Extract the [x, y] coordinate from the center of the cell holding the provided text.  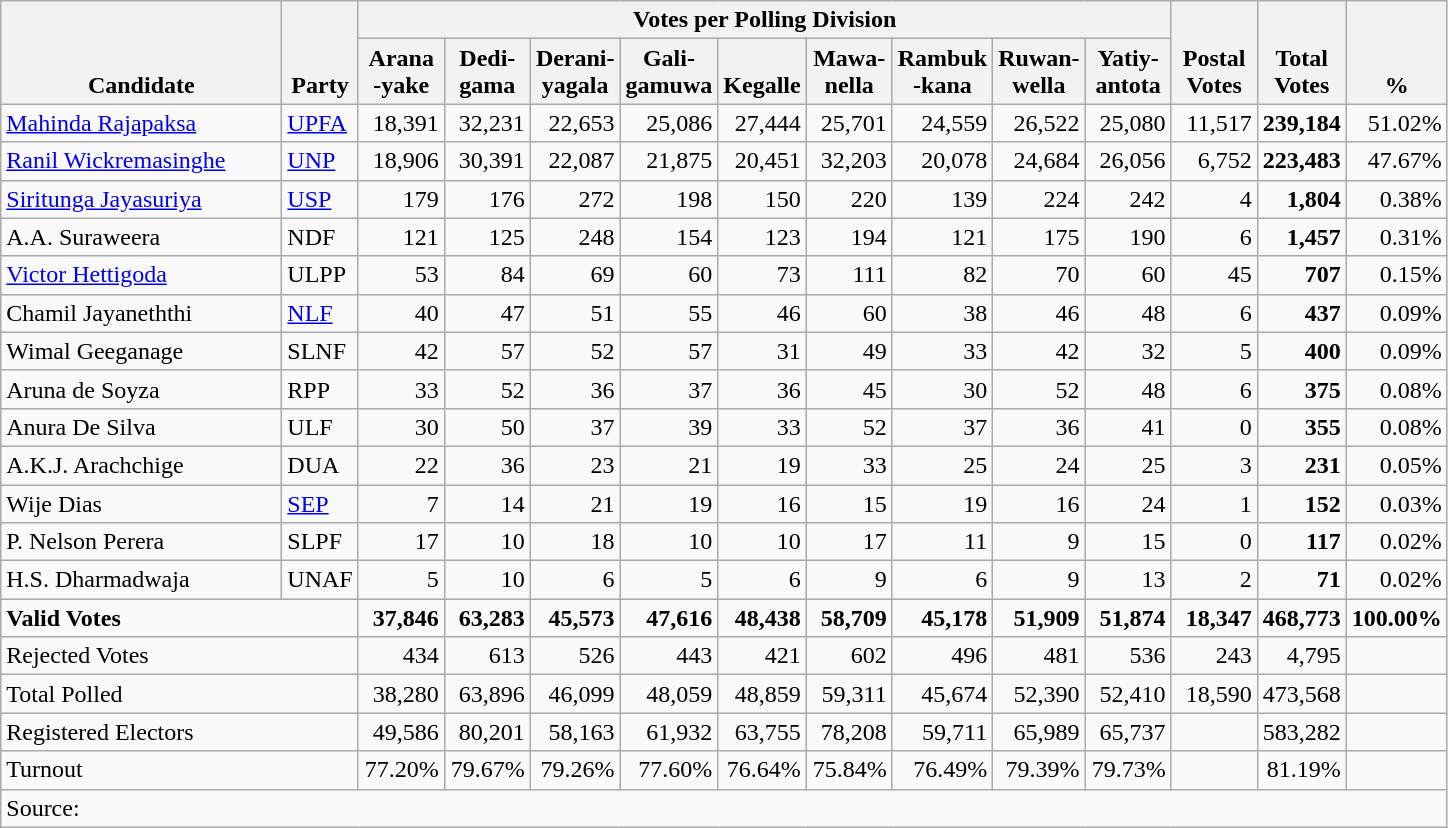
ULF [320, 427]
80,201 [487, 732]
Total Votes [1302, 52]
18 [575, 542]
Arana-yake [401, 72]
70 [1039, 275]
Anura De Silva [142, 427]
UPFA [320, 123]
272 [575, 199]
481 [1039, 656]
24,559 [942, 123]
SEP [320, 503]
52,410 [1128, 694]
100.00% [1396, 618]
26,056 [1128, 161]
32 [1128, 351]
Rejected Votes [180, 656]
38 [942, 313]
45,573 [575, 618]
Dedi-gama [487, 72]
79.73% [1128, 770]
437 [1302, 313]
61,932 [669, 732]
40 [401, 313]
79.67% [487, 770]
434 [401, 656]
152 [1302, 503]
79.39% [1039, 770]
Ruwan-wella [1039, 72]
78,208 [849, 732]
220 [849, 199]
21,875 [669, 161]
71 [1302, 580]
117 [1302, 542]
11,517 [1214, 123]
77.20% [401, 770]
223,483 [1302, 161]
A.K.J. Arachchige [142, 465]
243 [1214, 656]
Votes per Polling Division [764, 20]
400 [1302, 351]
150 [762, 199]
179 [401, 199]
473,568 [1302, 694]
Party [320, 52]
1 [1214, 503]
242 [1128, 199]
48,859 [762, 694]
47,616 [669, 618]
4 [1214, 199]
18,347 [1214, 618]
194 [849, 237]
111 [849, 275]
51 [575, 313]
A.A. Suraweera [142, 237]
41 [1128, 427]
77.60% [669, 770]
63,283 [487, 618]
602 [849, 656]
49,586 [401, 732]
69 [575, 275]
6,752 [1214, 161]
38,280 [401, 694]
154 [669, 237]
NLF [320, 313]
26,522 [1039, 123]
536 [1128, 656]
14 [487, 503]
0.03% [1396, 503]
22,087 [575, 161]
79.26% [575, 770]
52,390 [1039, 694]
421 [762, 656]
65,989 [1039, 732]
496 [942, 656]
231 [1302, 465]
Chamil Jayaneththi [142, 313]
468,773 [1302, 618]
0.38% [1396, 199]
4,795 [1302, 656]
32,231 [487, 123]
375 [1302, 389]
Siritunga Jayasuriya [142, 199]
32,203 [849, 161]
45,674 [942, 694]
13 [1128, 580]
Ranil Wickremasinghe [142, 161]
Total Polled [180, 694]
53 [401, 275]
190 [1128, 237]
82 [942, 275]
25,701 [849, 123]
P. Nelson Perera [142, 542]
Candidate [142, 52]
Turnout [180, 770]
443 [669, 656]
3 [1214, 465]
H.S. Dharmadwaja [142, 580]
59,311 [849, 694]
48,438 [762, 618]
27,444 [762, 123]
526 [575, 656]
Victor Hettigoda [142, 275]
175 [1039, 237]
23 [575, 465]
198 [669, 199]
DUA [320, 465]
37,846 [401, 618]
707 [1302, 275]
25,086 [669, 123]
SLNF [320, 351]
25,080 [1128, 123]
176 [487, 199]
63,755 [762, 732]
45,178 [942, 618]
Mahinda Rajapaksa [142, 123]
76.49% [942, 770]
11 [942, 542]
139 [942, 199]
UNP [320, 161]
123 [762, 237]
20,078 [942, 161]
18,391 [401, 123]
Mawa-nella [849, 72]
UNAF [320, 580]
46,099 [575, 694]
18,906 [401, 161]
30,391 [487, 161]
63,896 [487, 694]
81.19% [1302, 770]
22,653 [575, 123]
Wije Dias [142, 503]
59,711 [942, 732]
2 [1214, 580]
20,451 [762, 161]
ULPP [320, 275]
125 [487, 237]
RPP [320, 389]
239,184 [1302, 123]
24,684 [1039, 161]
Aruna de Soyza [142, 389]
583,282 [1302, 732]
613 [487, 656]
75.84% [849, 770]
0.05% [1396, 465]
355 [1302, 427]
PostalVotes [1214, 52]
224 [1039, 199]
NDF [320, 237]
51,874 [1128, 618]
Valid Votes [180, 618]
73 [762, 275]
Wimal Geeganage [142, 351]
49 [849, 351]
SLPF [320, 542]
47.67% [1396, 161]
248 [575, 237]
Kegalle [762, 72]
7 [401, 503]
Registered Electors [180, 732]
84 [487, 275]
39 [669, 427]
Gali-gamuwa [669, 72]
Rambuk-kana [942, 72]
Derani-yagala [575, 72]
18,590 [1214, 694]
58,163 [575, 732]
58,709 [849, 618]
51.02% [1396, 123]
Yatiy-antota [1128, 72]
51,909 [1039, 618]
22 [401, 465]
1,804 [1302, 199]
48,059 [669, 694]
55 [669, 313]
0.15% [1396, 275]
65,737 [1128, 732]
USP [320, 199]
76.64% [762, 770]
0.31% [1396, 237]
Source: [724, 808]
31 [762, 351]
50 [487, 427]
% [1396, 52]
1,457 [1302, 237]
47 [487, 313]
